Pinpoint the cell where the given text exists, returning its (x, y) midpoint coordinate. 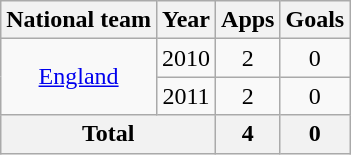
Goals (315, 20)
National team (79, 20)
2010 (186, 58)
Total (108, 134)
England (79, 77)
Apps (248, 20)
4 (248, 134)
2011 (186, 96)
Year (186, 20)
